Extract the (X, Y) coordinate from the center of the cell holding the provided text.  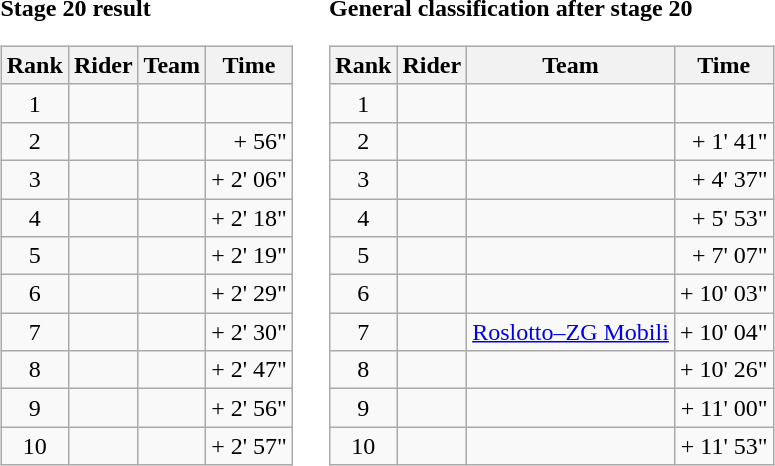
+ 2' 57" (250, 446)
+ 1' 41" (724, 141)
+ 10' 04" (724, 332)
+ 7' 07" (724, 256)
+ 11' 00" (724, 408)
+ 11' 53" (724, 446)
+ 4' 37" (724, 179)
+ 2' 47" (250, 370)
+ 5' 53" (724, 217)
+ 2' 18" (250, 217)
+ 2' 30" (250, 332)
+ 2' 06" (250, 179)
+ 10' 26" (724, 370)
+ 56" (250, 141)
+ 2' 56" (250, 408)
+ 2' 29" (250, 294)
+ 2' 19" (250, 256)
Roslotto–ZG Mobili (571, 332)
+ 10' 03" (724, 294)
